Detect which cell encompasses the target text, then output its (X, Y) center coordinate. 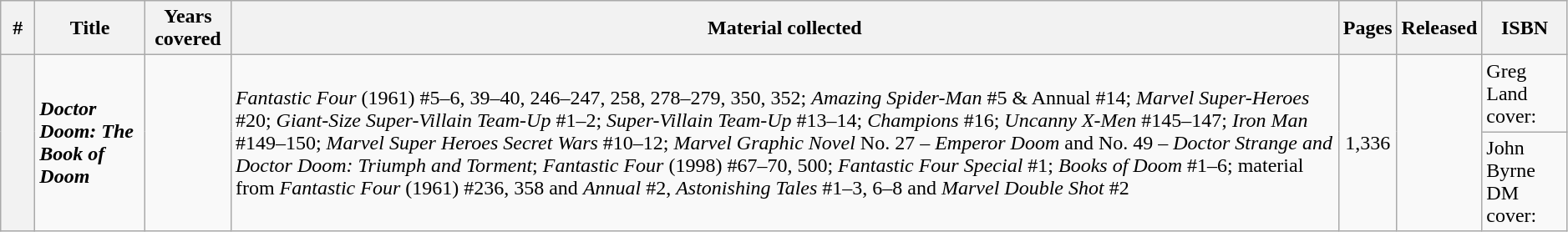
John Byrne DM cover: (1525, 182)
Pages (1368, 28)
Greg Land cover: (1525, 93)
Title (90, 28)
Material collected (784, 28)
Released (1439, 28)
1,336 (1368, 144)
# (18, 28)
Years covered (187, 28)
Doctor Doom: The Book of Doom (90, 144)
ISBN (1525, 28)
